Return the [X, Y] coordinate for the center point of the cell that contains the specified text.  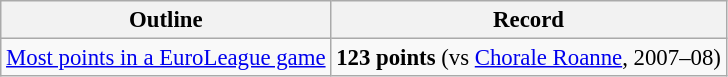
Record [528, 20]
Outline [166, 20]
123 points (vs Chorale Roanne, 2007–08) [528, 58]
Most points in a EuroLeague game [166, 58]
